Detect which cell encompasses the target text, then output its (x, y) center coordinate. 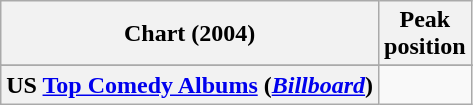
Peakposition (425, 34)
US Top Comedy Albums (Billboard) (190, 85)
Chart (2004) (190, 34)
